Determine the [X, Y] coordinate at the center of the cell enclosing the given text.  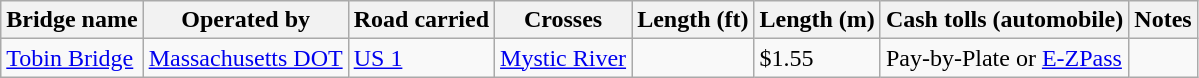
Cash tolls (automobile) [1004, 20]
Tobin Bridge [72, 58]
Massachusetts DOT [246, 58]
Length (m) [817, 20]
Notes [1163, 20]
Operated by [246, 20]
Road carried [421, 20]
Crosses [564, 20]
Pay-by-Plate or E-ZPass [1004, 58]
US 1 [421, 58]
Length (ft) [693, 20]
$1.55 [817, 58]
Bridge name [72, 20]
Mystic River [564, 58]
